Locate the cell with the specified text and output its (x, y) center coordinate. 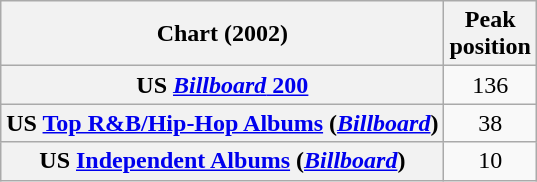
US Billboard 200 (222, 85)
Chart (2002) (222, 34)
Peakposition (490, 34)
US Top R&B/Hip-Hop Albums (Billboard) (222, 123)
US Independent Albums (Billboard) (222, 161)
10 (490, 161)
136 (490, 85)
38 (490, 123)
